Locate the cell with the specified text and output its [X, Y] center coordinate. 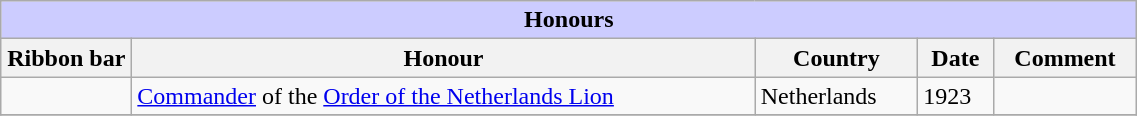
Commander of the Order of the Netherlands Lion [444, 96]
Country [836, 58]
Comment [1065, 58]
Ribbon bar [66, 58]
Honour [444, 58]
Date [956, 58]
Honours [569, 20]
1923 [956, 96]
Netherlands [836, 96]
